Return (X, Y) of the center of cell containing provided text 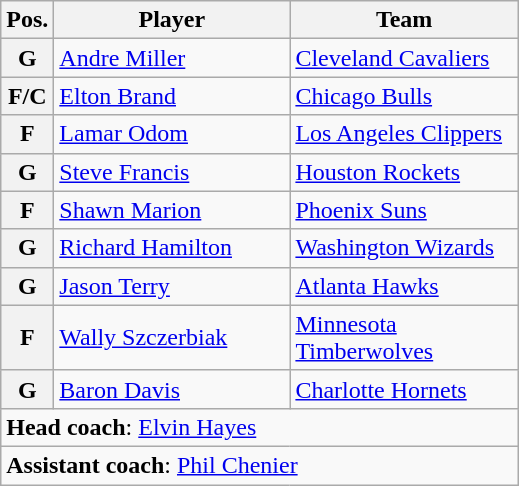
Minnesota Timberwolves (404, 338)
Atlanta Hawks (404, 286)
Houston Rockets (404, 172)
F/C (28, 96)
Andre Miller (172, 58)
Steve Francis (172, 172)
Chicago Bulls (404, 96)
Pos. (28, 20)
Jason Terry (172, 286)
Team (404, 20)
Head coach: Elvin Hayes (260, 427)
Washington Wizards (404, 248)
Elton Brand (172, 96)
Cleveland Cavaliers (404, 58)
Richard Hamilton (172, 248)
Player (172, 20)
Baron Davis (172, 389)
Assistant coach: Phil Chenier (260, 465)
Wally Szczerbiak (172, 338)
Shawn Marion (172, 210)
Los Angeles Clippers (404, 134)
Charlotte Hornets (404, 389)
Lamar Odom (172, 134)
Phoenix Suns (404, 210)
